Detect which cell encompasses the target text, then output its [X, Y] center coordinate. 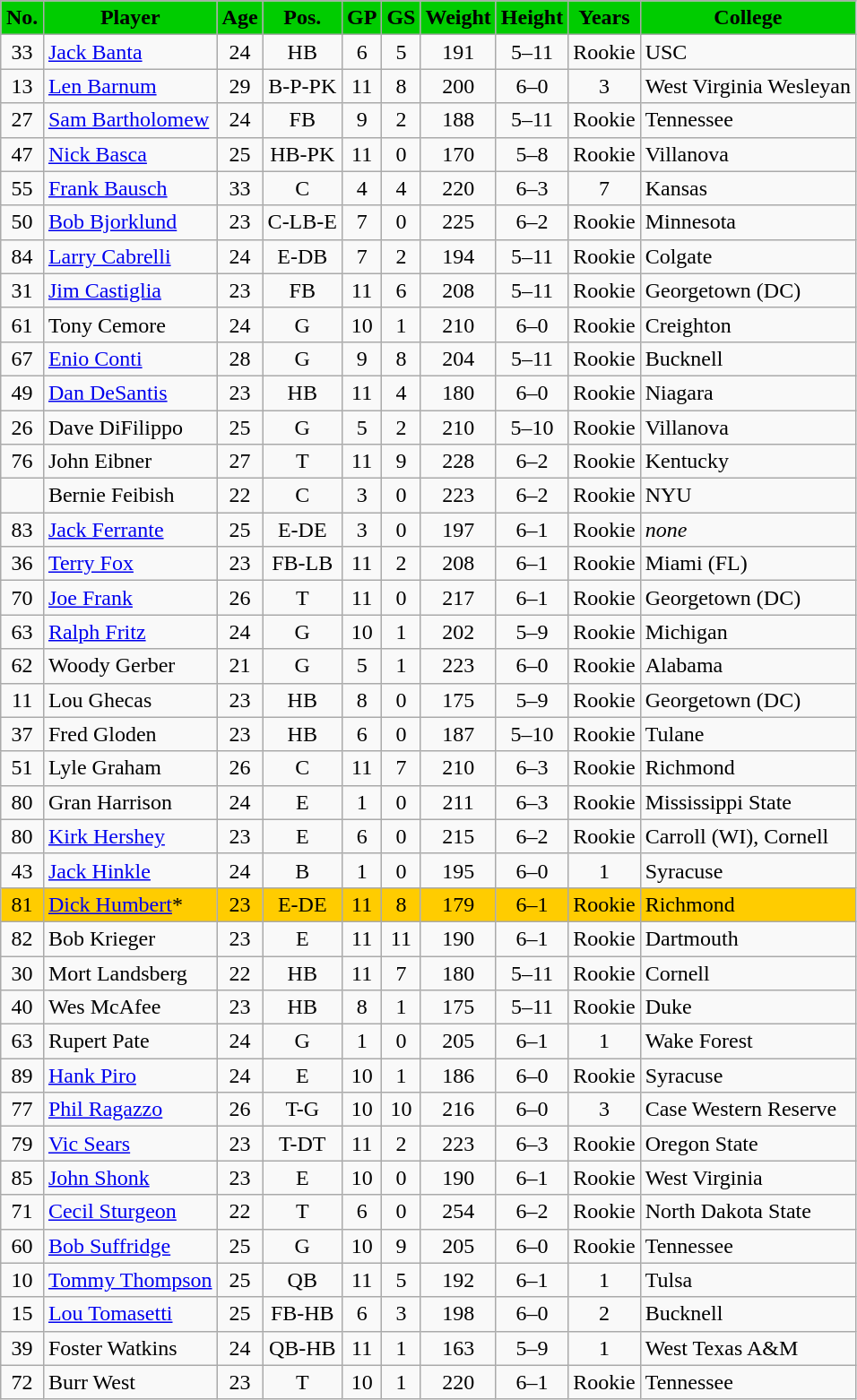
Gran Harrison [130, 802]
186 [458, 1076]
202 [458, 632]
Dick Humbert* [130, 904]
John Eibner [130, 462]
Hank Piro [130, 1076]
216 [458, 1110]
Tulsa [748, 1280]
67 [22, 359]
70 [22, 598]
50 [22, 222]
188 [458, 120]
Rupert Pate [130, 1041]
79 [22, 1144]
Bob Krieger [130, 938]
21 [240, 666]
Player [130, 18]
Phil Ragazzo [130, 1110]
USC [748, 52]
FB-HB [302, 1314]
170 [458, 154]
West Virginia [748, 1178]
Lou Ghecas [130, 700]
Weight [458, 18]
191 [458, 52]
QB [302, 1280]
61 [22, 324]
60 [22, 1246]
Ralph Fritz [130, 632]
72 [22, 1382]
Wake Forest [748, 1041]
Dartmouth [748, 938]
NYU [748, 496]
Cornell [748, 972]
Miami (FL) [748, 564]
55 [22, 188]
HB-PK [302, 154]
37 [22, 734]
Nick Basca [130, 154]
Bob Bjorklund [130, 222]
5–8 [532, 154]
39 [22, 1348]
Jack Banta [130, 52]
254 [458, 1212]
31 [22, 290]
Pos. [302, 18]
Tulane [748, 734]
Age [240, 18]
C-LB-E [302, 222]
198 [458, 1314]
197 [458, 530]
215 [458, 836]
85 [22, 1178]
Sam Bartholomew [130, 120]
Bob Suffridge [130, 1246]
200 [458, 86]
GS [402, 18]
Alabama [748, 666]
Case Western Reserve [748, 1110]
36 [22, 564]
Duke [748, 1007]
Mort Landsberg [130, 972]
Dave DiFilippo [130, 428]
29 [240, 86]
E-DB [302, 256]
43 [22, 870]
West Virginia Wesleyan [748, 86]
Tony Cemore [130, 324]
Dan DeSantis [130, 393]
College [748, 18]
none [748, 530]
Bernie Feibish [130, 496]
QB-HB [302, 1348]
West Texas A&M [748, 1348]
47 [22, 154]
76 [22, 462]
51 [22, 768]
Kansas [748, 188]
84 [22, 256]
Frank Bausch [130, 188]
Burr West [130, 1382]
62 [22, 666]
Wes McAfee [130, 1007]
Carroll (WI), Cornell [748, 836]
187 [458, 734]
204 [458, 359]
15 [22, 1314]
Jack Hinkle [130, 870]
89 [22, 1076]
Larry Cabrelli [130, 256]
North Dakota State [748, 1212]
Lyle Graham [130, 768]
225 [458, 222]
Woody Gerber [130, 666]
T-DT [302, 1144]
Oregon State [748, 1144]
Fred Gloden [130, 734]
71 [22, 1212]
13 [22, 86]
Niagara [748, 393]
Creighton [748, 324]
FB-LB [302, 564]
211 [458, 802]
Terry Fox [130, 564]
GP [361, 18]
77 [22, 1110]
B [302, 870]
83 [22, 530]
John Shonk [130, 1178]
Lou Tomasetti [130, 1314]
Mississippi State [748, 802]
228 [458, 462]
Minnesota [748, 222]
Foster Watkins [130, 1348]
Michigan [748, 632]
Cecil Sturgeon [130, 1212]
No. [22, 18]
Joe Frank [130, 598]
Colgate [748, 256]
Height [532, 18]
179 [458, 904]
30 [22, 972]
82 [22, 938]
49 [22, 393]
Len Barnum [130, 86]
T-G [302, 1110]
Kentucky [748, 462]
217 [458, 598]
28 [240, 359]
Jack Ferrante [130, 530]
Years [604, 18]
163 [458, 1348]
Enio Conti [130, 359]
195 [458, 870]
40 [22, 1007]
Tommy Thompson [130, 1280]
Jim Castiglia [130, 290]
81 [22, 904]
194 [458, 256]
Vic Sears [130, 1144]
Kirk Hershey [130, 836]
192 [458, 1280]
B-P-PK [302, 86]
